Extract the (x, y) coordinate from the center of the cell holding the provided text.  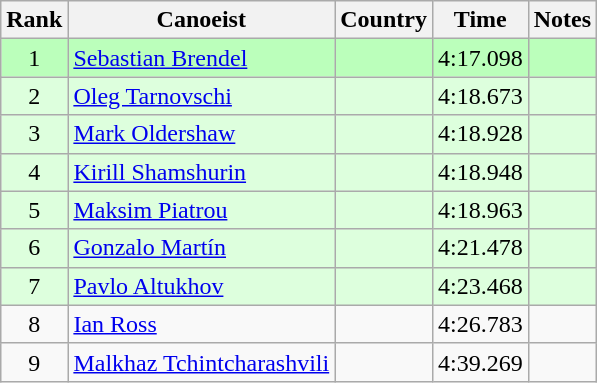
Maksim Piatrou (202, 210)
8 (34, 324)
Notes (562, 20)
4:21.478 (480, 248)
5 (34, 210)
4:23.468 (480, 286)
Rank (34, 20)
4 (34, 172)
4:17.098 (480, 58)
6 (34, 248)
Pavlo Altukhov (202, 286)
3 (34, 134)
Sebastian Brendel (202, 58)
Country (384, 20)
9 (34, 362)
4:18.673 (480, 96)
Ian Ross (202, 324)
Oleg Tarnovschi (202, 96)
4:18.928 (480, 134)
2 (34, 96)
7 (34, 286)
4:39.269 (480, 362)
Gonzalo Martín (202, 248)
1 (34, 58)
Malkhaz Tchintcharashvili (202, 362)
Time (480, 20)
Kirill Shamshurin (202, 172)
4:18.948 (480, 172)
4:26.783 (480, 324)
Mark Oldershaw (202, 134)
Canoeist (202, 20)
4:18.963 (480, 210)
